For the text-containing cell, return its midpoint in (X, Y) coordinate format. 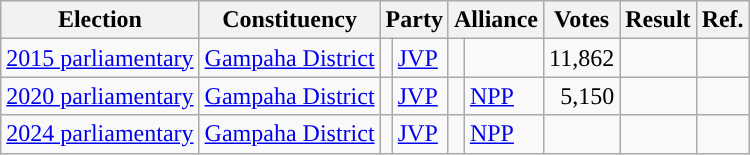
Election (100, 20)
Party (414, 20)
2015 parliamentary (100, 58)
Result (658, 20)
5,150 (582, 96)
Alliance (496, 20)
2024 parliamentary (100, 134)
Ref. (722, 20)
2020 parliamentary (100, 96)
11,862 (582, 58)
Constituency (290, 20)
Votes (582, 20)
